For the text-containing cell, return its midpoint in (X, Y) coordinate format. 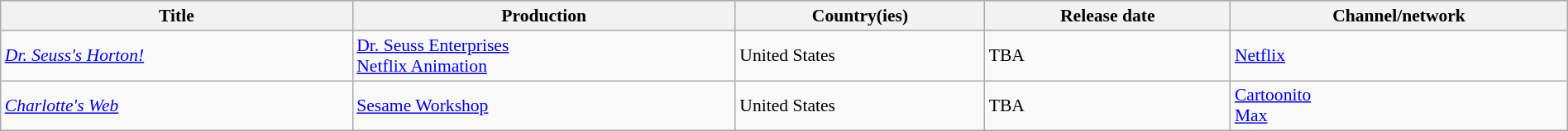
Country(ies) (860, 16)
Dr. Seuss's Horton! (177, 56)
Production (544, 16)
Channel/network (1399, 16)
Dr. Seuss EnterprisesNetflix Animation (544, 56)
Netflix (1399, 56)
Charlotte's Web (177, 105)
Release date (1108, 16)
Title (177, 16)
Sesame Workshop (544, 105)
CartoonitoMax (1399, 105)
